Determine the (x, y) coordinate at the center of the cell enclosing the given text.  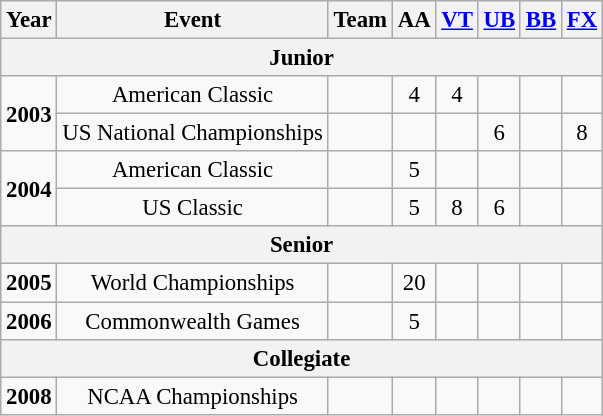
2004 (29, 188)
2006 (29, 321)
Event (192, 20)
US National Championships (192, 133)
Team (360, 20)
FX (582, 20)
2003 (29, 114)
AA (414, 20)
Senior (302, 245)
UB (499, 20)
BB (540, 20)
20 (414, 283)
Junior (302, 58)
2005 (29, 283)
World Championships (192, 283)
2008 (29, 396)
Commonwealth Games (192, 321)
Year (29, 20)
NCAA Championships (192, 396)
US Classic (192, 208)
Collegiate (302, 358)
VT (457, 20)
